From the cell containing the given text, extract its center point as (x, y) coordinate. 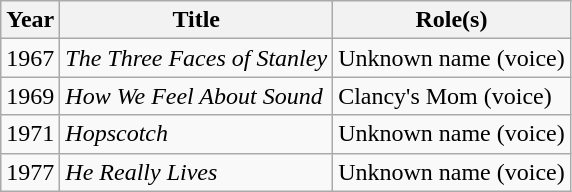
1971 (30, 134)
Role(s) (452, 20)
How We Feel About Sound (196, 96)
1967 (30, 58)
Year (30, 20)
The Three Faces of Stanley (196, 58)
Hopscotch (196, 134)
Clancy's Mom (voice) (452, 96)
1977 (30, 172)
Title (196, 20)
He Really Lives (196, 172)
1969 (30, 96)
